Find where the given text appears and provide that cell's center as (X, Y) coordinate. 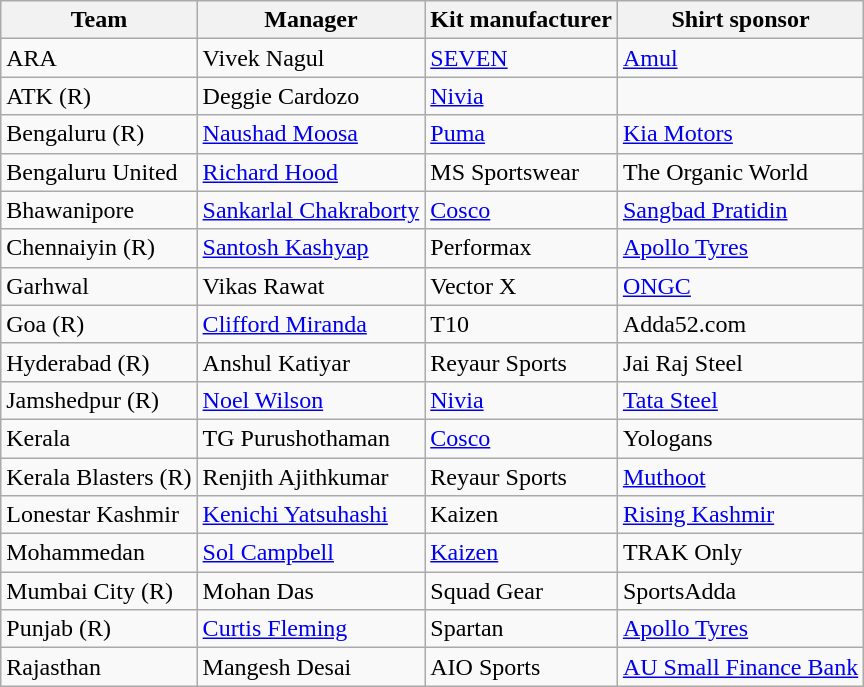
Vivek Nagul (311, 58)
Clifford Miranda (311, 324)
ARA (99, 58)
Vector X (522, 286)
SEVEN (522, 58)
Deggie Cardozo (311, 96)
Puma (522, 134)
Kenichi Yatsuhashi (311, 515)
Kerala (99, 438)
AIO Sports (522, 667)
Sol Campbell (311, 553)
AU Small Finance Bank (740, 667)
Punjab (R) (99, 629)
TRAK Only (740, 553)
Amul (740, 58)
Renjith Ajithkumar (311, 477)
ONGC (740, 286)
Chennaiyin (R) (99, 248)
Yologans (740, 438)
Manager (311, 20)
Sankarlal Chakraborty (311, 210)
Mangesh Desai (311, 667)
Goa (R) (99, 324)
TG Purushothaman (311, 438)
Naushad Moosa (311, 134)
Squad Gear (522, 591)
MS Sportswear (522, 172)
Adda52.com (740, 324)
Jamshedpur (R) (99, 400)
Anshul Katiyar (311, 362)
Bengaluru United (99, 172)
Lonestar Kashmir (99, 515)
Mohan Das (311, 591)
Sangbad Pratidin (740, 210)
Shirt sponsor (740, 20)
Richard Hood (311, 172)
Mohammedan (99, 553)
Mumbai City (R) (99, 591)
Muthoot (740, 477)
Rising Kashmir (740, 515)
T10 (522, 324)
Kit manufacturer (522, 20)
Hyderabad (R) (99, 362)
Team (99, 20)
Tata Steel (740, 400)
Kia Motors (740, 134)
Performax (522, 248)
The Organic World (740, 172)
SportsAdda (740, 591)
Rajasthan (99, 667)
ATK (R) (99, 96)
Vikas Rawat (311, 286)
Garhwal (99, 286)
Kerala Blasters (R) (99, 477)
Bhawanipore (99, 210)
Spartan (522, 629)
Jai Raj Steel (740, 362)
Santosh Kashyap (311, 248)
Noel Wilson (311, 400)
Bengaluru (R) (99, 134)
Curtis Fleming (311, 629)
